Scan for the cell matching the given text and deliver its (x, y) coordinate at center. 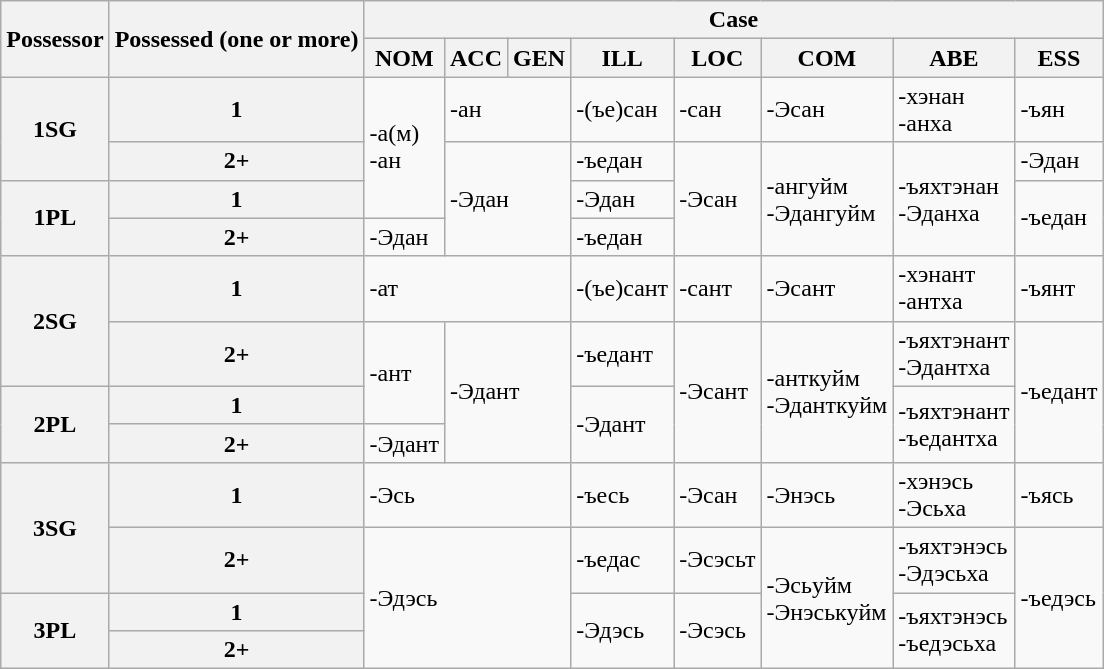
1PL (55, 218)
-ъяхтэнант-ъедантха (954, 424)
3SG (55, 527)
1SG (55, 128)
-ат (468, 288)
-ъяхтэнан-Эданха (954, 199)
-сант (718, 288)
-Эсэсь (718, 630)
ABE (954, 58)
-ъянт (1059, 288)
-ъесь (622, 494)
-ъяхтэнэсь-Эдэсьха (954, 560)
ACC (476, 58)
Case (734, 20)
-Эсь (468, 494)
-ъян (1059, 110)
-ъясь (1059, 494)
Possessed (one or more) (236, 39)
COM (827, 58)
-ангуйм-Эдангуйм (827, 199)
-хэнан-анха (954, 110)
ESS (1059, 58)
-ъяхтэнэсь-ъедэсьха (954, 630)
2SG (55, 321)
-а(м)-ан (404, 148)
-(ъе)сан (622, 110)
3PL (55, 630)
-сан (718, 110)
-ан (507, 110)
-хэнант-антха (954, 288)
-хэнэсь-Эсьха (954, 494)
NOM (404, 58)
-ант (404, 372)
-ъедэсь (1059, 598)
-(ъе)сант (622, 288)
-Эсэсьт (718, 560)
GEN (540, 58)
Possessor (55, 39)
ILL (622, 58)
-анткуйм-Эданткуйм (827, 392)
-Эсьуйм-Энэськуйм (827, 598)
-ъяхтэнант-Эдантха (954, 354)
LOC (718, 58)
-ъедас (622, 560)
-Энэсь (827, 494)
2PL (55, 424)
